From the cell containing the given text, extract its center point as (x, y) coordinate. 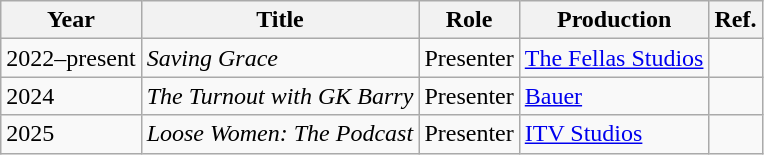
Bauer (614, 96)
The Turnout with GK Barry (280, 96)
Role (469, 20)
Saving Grace (280, 58)
Ref. (736, 20)
ITV Studios (614, 134)
Title (280, 20)
2022–present (71, 58)
2025 (71, 134)
Production (614, 20)
Loose Women: The Podcast (280, 134)
Year (71, 20)
The Fellas Studios (614, 58)
2024 (71, 96)
